Detect which cell encompasses the target text, then output its [x, y] center coordinate. 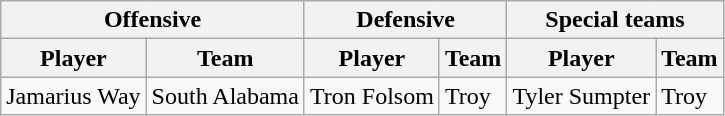
Defensive [405, 20]
Offensive [153, 20]
Special teams [615, 20]
Jamarius Way [74, 96]
Tron Folsom [372, 96]
Tyler Sumpter [582, 96]
South Alabama [225, 96]
